Locate the cell with the specified text and output its (X, Y) center coordinate. 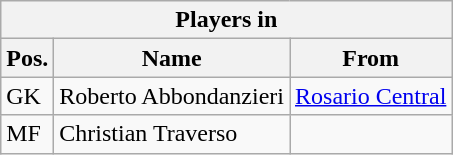
Name (172, 58)
Rosario Central (371, 96)
Roberto Abbondanzieri (172, 96)
Christian Traverso (172, 134)
Players in (226, 20)
MF (28, 134)
Pos. (28, 58)
GK (28, 96)
From (371, 58)
